Return the (x, y) coordinate for the center point of the cell that contains the specified text.  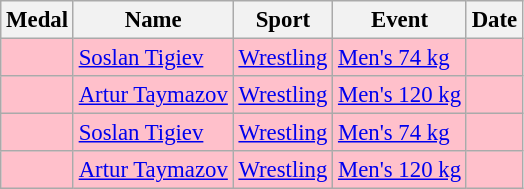
Medal (38, 20)
Date (494, 20)
Sport (283, 20)
Name (153, 20)
Event (400, 20)
